Locate the cell with the specified text and output its [X, Y] center coordinate. 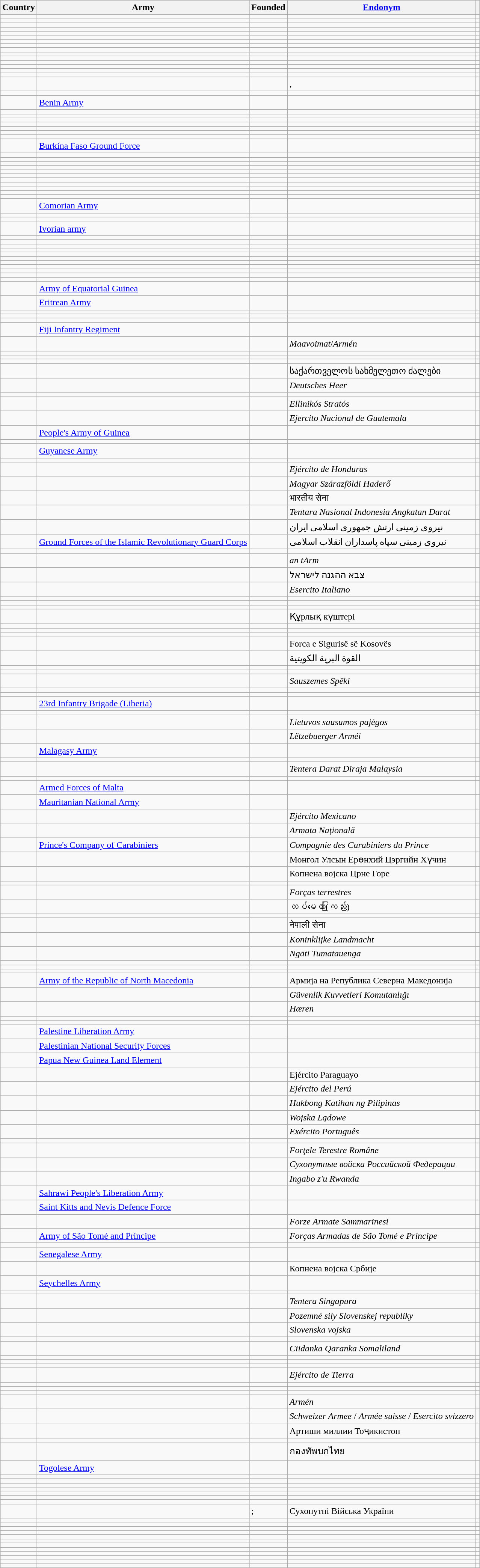
တပ်မတော်(ကြည်း) [382, 906]
Lëtzebuerger Arméi [382, 736]
Ejército de Tierra [382, 1375]
Артиши миллии Тоҷикистон [382, 1431]
กองทัพบกไทย [382, 1452]
Armata Națională [382, 830]
Country [19, 8]
Senegalese Army [143, 1254]
Magyar Szárazföldi Haderő [382, 484]
Монгол Улсын Ерөнхий Цэргийн Хүчин [382, 859]
Fiji Infantry Regiment [143, 329]
Сухопутные войска Российской Федерации [382, 1164]
Ground Forces of the Islamic Revolutionary Guard Corps [143, 542]
Burkina Faso Ground Force [143, 146]
Ingabo z'u Rwanda [382, 1179]
Forças terrestres [382, 892]
Prince's Company of Carabiniers [143, 844]
People's Army of Guinea [143, 432]
Togolese Army [143, 1468]
نیروی زمینی ارتش جمهوری اسلامی ایران [382, 527]
Ejercito Nacional de Guatemala [382, 418]
Сухопутні Війська України [382, 1511]
Army of the Republic of North Macedonia [143, 980]
Deutsches Heer [382, 385]
Pozemné sily Slovenskej republiky [382, 1315]
Ejército del Perú [382, 1089]
Sauszemes Spēki [382, 681]
, [382, 84]
Копнена војска Црне Горе [382, 874]
Armed Forces of Malta [143, 787]
Ellinikós Stratós [382, 404]
Lietuvos sausumos pajėgos [382, 722]
Eritrean Army [143, 303]
Sahrawi People's Liberation Army [143, 1193]
Ngāti Tumatauenga [382, 954]
Копнена војска Србије [382, 1268]
نیروی زمینی سپاه پاسداران انقلاب اسلامی [382, 542]
Ejército Mexicano [382, 816]
Endonym [382, 8]
; [268, 1511]
Ciidanka Qaranka Somaliland [382, 1348]
Koninklijke Landmacht [382, 939]
Forças Armadas de São Tomé e Príncipe [382, 1236]
Esercito Italiano [382, 590]
Forze Armate Sammarinesi [382, 1221]
Papua New Guinea Land Element [143, 1060]
Comorian Army [143, 206]
Mauritanian National Army [143, 802]
भारतीय सेना [382, 498]
Army of São Tomé and Príncipe [143, 1236]
საქართველოს სახმელეთო ძალები [382, 371]
Forţele Terestre Române [382, 1150]
Army [143, 8]
an tArm [382, 560]
Army of Equatorial Guinea [143, 288]
Benin Army [143, 103]
Maavoimat/Armén [382, 344]
Tentara Nasional Indonesia Angkatan Darat [382, 512]
Құрлық күштері [382, 617]
צבא ההגנה לישראל [382, 575]
Malagasy Army [143, 751]
Armén [382, 1402]
Ejército de Honduras [382, 469]
Guyanese Army [143, 451]
Saint Kitts and Nevis Defence Force [143, 1207]
Hæren [382, 1009]
Forca e Sigurisë së Kosovës [382, 644]
Slovenska vojska [382, 1330]
Exército Português [382, 1132]
Ejército Paraguayo [382, 1074]
Seychelles Army [143, 1283]
Tentera Darat Diraja Malaysia [382, 769]
القوة البرية الكويتية [382, 658]
Güvenlik Kuvvetleri Komutanlığı [382, 995]
Ivorian army [143, 228]
Palestinian National Security Forces [143, 1046]
नेपाली सेना [382, 925]
Founded [268, 8]
Hukbong Katihan ng Pilipinas [382, 1103]
Армија на Република Северна Македонија [382, 980]
Palestine Liberation Army [143, 1031]
23rd Infantry Brigade (Liberia) [143, 704]
Tentera Singapura [382, 1301]
Schweizer Armee / Armée suisse / Esercito svizzero [382, 1416]
Compagnie des Carabiniers du Prince [382, 844]
Wojska Lądowe [382, 1117]
